Search for the cell housing the specified text and yield its [x, y] center coordinate. 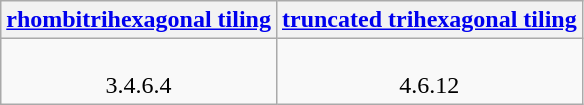
3.4.6.4 [139, 72]
truncated trihexagonal tiling [429, 20]
4.6.12 [429, 72]
rhombitrihexagonal tiling [139, 20]
